Search for the cell housing the specified text and yield its (X, Y) center coordinate. 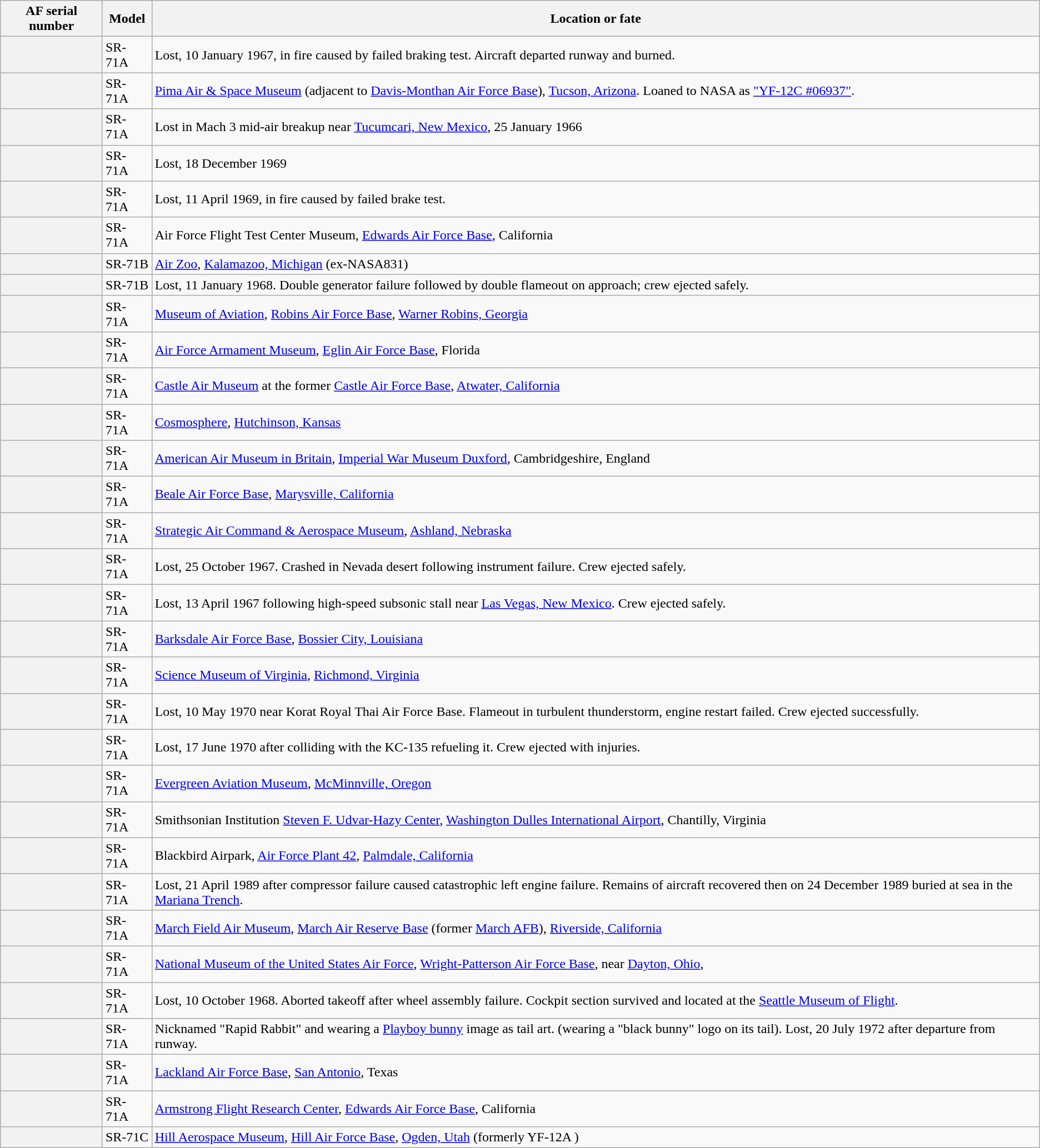
Location or fate (596, 19)
Lost, 17 June 1970 after colliding with the KC-135 refueling it. Crew ejected with injuries. (596, 748)
Science Museum of Virginia, Richmond, Virginia (596, 675)
Barksdale Air Force Base, Bossier City, Louisiana (596, 639)
Air Zoo, Kalamazoo, Michigan (ex-NASA831) (596, 264)
Strategic Air Command & Aerospace Museum, Ashland, Nebraska (596, 531)
National Museum of the United States Air Force, Wright-Patterson Air Force Base, near Dayton, Ohio, (596, 964)
Blackbird Airpark, Air Force Plant 42, Palmdale, California (596, 855)
Museum of Aviation, Robins Air Force Base, Warner Robins, Georgia (596, 313)
Lost, 18 December 1969 (596, 163)
Beale Air Force Base, Marysville, California (596, 494)
Lackland Air Force Base, San Antonio, Texas (596, 1073)
American Air Museum in Britain, Imperial War Museum Duxford, Cambridgeshire, England (596, 459)
Lost, 10 January 1967, in fire caused by failed braking test. Aircraft departed runway and burned. (596, 54)
AF serial number (52, 19)
Air Force Flight Test Center Museum, Edwards Air Force Base, California (596, 235)
Air Force Armament Museum, Eglin Air Force Base, Florida (596, 350)
Lost in Mach 3 mid-air breakup near Tucumcari, New Mexico, 25 January 1966 (596, 127)
Lost, 11 April 1969, in fire caused by failed brake test. (596, 199)
Smithsonian Institution Steven F. Udvar-Hazy Center, Washington Dulles International Airport, Chantilly, Virginia (596, 820)
Lost, 13 April 1967 following high-speed subsonic stall near Las Vegas, New Mexico. Crew ejected safely. (596, 603)
Lost, 10 October 1968. Aborted takeoff after wheel assembly failure. Cockpit section survived and located at the Seattle Museum of Flight. (596, 1000)
Armstrong Flight Research Center, Edwards Air Force Base, California (596, 1109)
SR-71C (127, 1137)
March Field Air Museum, March Air Reserve Base (former March AFB), Riverside, California (596, 928)
Castle Air Museum at the former Castle Air Force Base, Atwater, California (596, 385)
Cosmosphere, Hutchinson, Kansas (596, 422)
Evergreen Aviation Museum, McMinnville, Oregon (596, 783)
Lost, 11 January 1968. Double generator failure followed by double flameout on approach; crew ejected safely. (596, 285)
Model (127, 19)
Hill Aerospace Museum, Hill Air Force Base, Ogden, Utah (formerly YF-12A ) (596, 1137)
Pima Air & Space Museum (adjacent to Davis-Monthan Air Force Base), Tucson, Arizona. Loaned to NASA as "YF-12C #06937". (596, 91)
Lost, 25 October 1967. Crashed in Nevada desert following instrument failure. Crew ejected safely. (596, 567)
Lost, 10 May 1970 near Korat Royal Thai Air Force Base. Flameout in turbulent thunderstorm, engine restart failed. Crew ejected successfully. (596, 711)
